Return the [x, y] coordinate for the center point of the cell that contains the specified text.  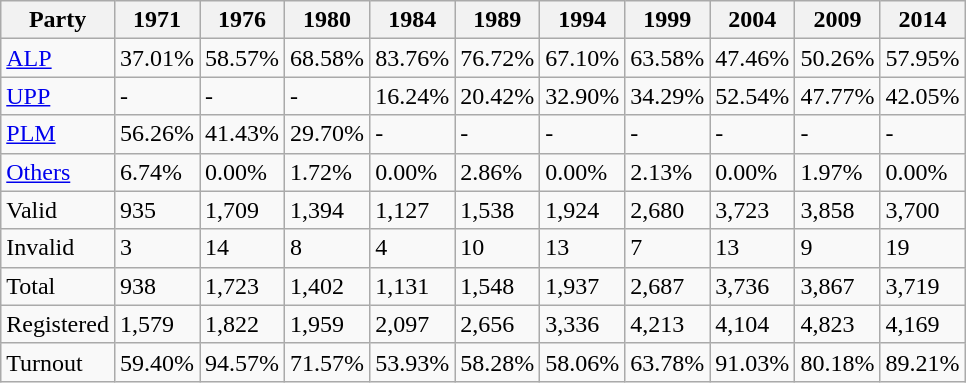
3,700 [922, 210]
2,680 [668, 210]
3,336 [582, 324]
8 [328, 248]
2,656 [498, 324]
1989 [498, 20]
67.10% [582, 58]
1,538 [498, 210]
10 [498, 248]
76.72% [498, 58]
83.76% [412, 58]
1,822 [242, 324]
57.95% [922, 58]
3,858 [838, 210]
1999 [668, 20]
20.42% [498, 96]
4 [412, 248]
32.90% [582, 96]
63.58% [668, 58]
1980 [328, 20]
3 [156, 248]
58.28% [498, 362]
938 [156, 286]
2,687 [668, 286]
2.13% [668, 172]
1,127 [412, 210]
Others [58, 172]
94.57% [242, 362]
37.01% [156, 58]
1,394 [328, 210]
Turnout [58, 362]
ALP [58, 58]
Total [58, 286]
1976 [242, 20]
3,723 [752, 210]
1,924 [582, 210]
14 [242, 248]
1971 [156, 20]
4,823 [838, 324]
63.78% [668, 362]
34.29% [668, 96]
PLM [58, 134]
2,097 [412, 324]
50.26% [838, 58]
1.97% [838, 172]
1,548 [498, 286]
42.05% [922, 96]
UPP [58, 96]
16.24% [412, 96]
2004 [752, 20]
91.03% [752, 362]
56.26% [156, 134]
1,579 [156, 324]
47.77% [838, 96]
6.74% [156, 172]
Invalid [58, 248]
4,213 [668, 324]
58.06% [582, 362]
9 [838, 248]
1984 [412, 20]
2014 [922, 20]
1994 [582, 20]
1,709 [242, 210]
1.72% [328, 172]
1,937 [582, 286]
3,867 [838, 286]
Party [58, 20]
4,104 [752, 324]
935 [156, 210]
1,723 [242, 286]
53.93% [412, 362]
58.57% [242, 58]
68.58% [328, 58]
Valid [58, 210]
19 [922, 248]
1,402 [328, 286]
59.40% [156, 362]
80.18% [838, 362]
2.86% [498, 172]
1,131 [412, 286]
7 [668, 248]
2009 [838, 20]
89.21% [922, 362]
29.70% [328, 134]
41.43% [242, 134]
47.46% [752, 58]
1,959 [328, 324]
52.54% [752, 96]
3,736 [752, 286]
Registered [58, 324]
3,719 [922, 286]
71.57% [328, 362]
4,169 [922, 324]
